For the text-containing cell, return its midpoint in [X, Y] coordinate format. 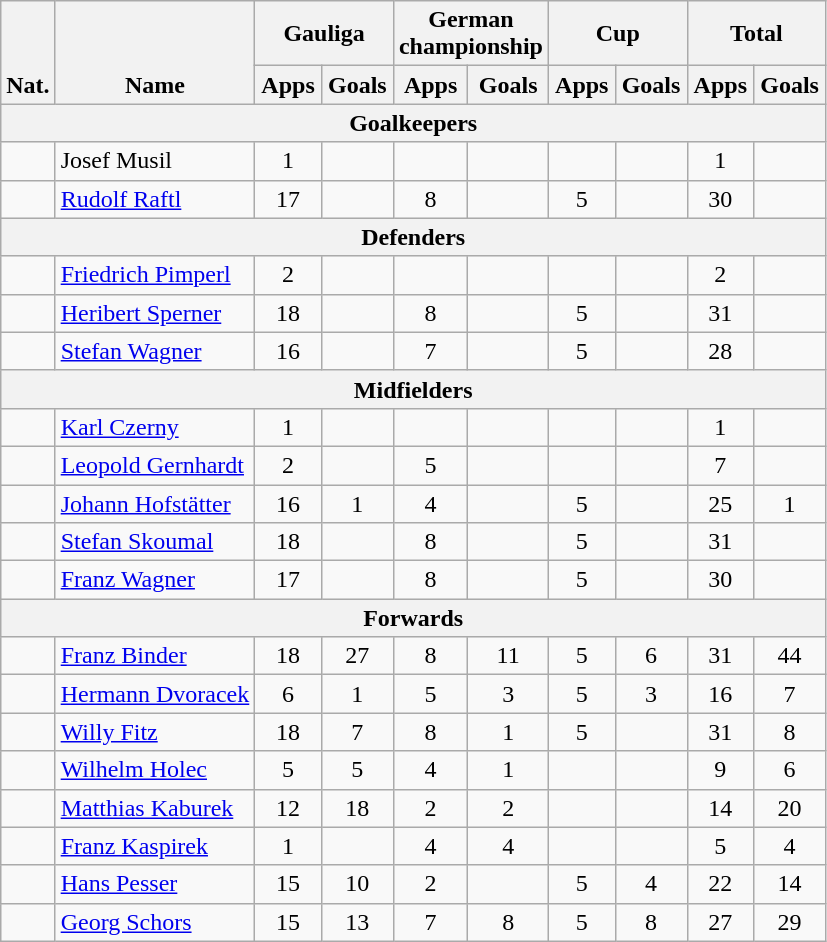
Rudolf Raftl [155, 199]
Stefan Wagner [155, 351]
22 [720, 884]
Franz Binder [155, 656]
13 [357, 922]
Hans Pesser [155, 884]
Franz Kaspirek [155, 846]
Wilhelm Holec [155, 770]
Leopold Gernhardt [155, 465]
German championship [470, 34]
Nat. [28, 52]
Heribert Sperner [155, 313]
20 [790, 808]
9 [720, 770]
Friedrich Pimperl [155, 275]
Goalkeepers [414, 123]
Josef Musil [155, 161]
10 [357, 884]
28 [720, 351]
29 [790, 922]
Cup [618, 34]
Forwards [414, 618]
44 [790, 656]
Total [756, 34]
Georg Schors [155, 922]
Midfielders [414, 389]
11 [508, 656]
Name [155, 52]
Stefan Skoumal [155, 542]
Matthias Kaburek [155, 808]
Franz Wagner [155, 580]
Karl Czerny [155, 427]
Willy Fitz [155, 732]
25 [720, 503]
Gauliga [324, 34]
12 [288, 808]
Defenders [414, 237]
Hermann Dvoracek [155, 694]
Johann Hofstätter [155, 503]
